Return [x, y] of the center of cell containing provided text 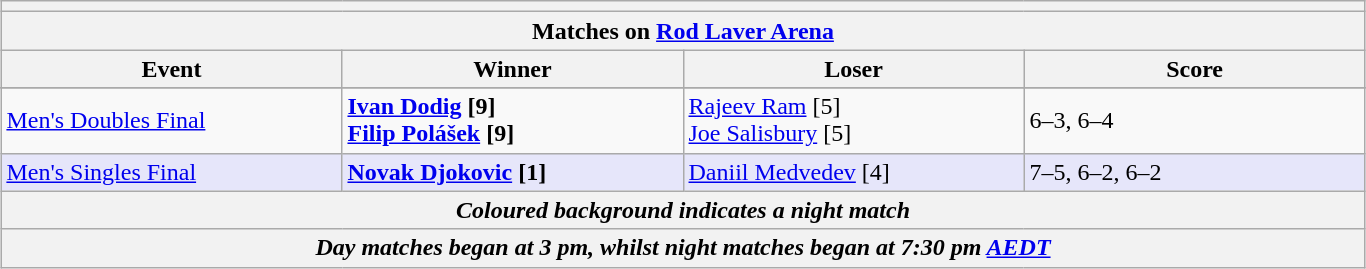
Score [1194, 69]
Event [172, 69]
Men's Singles Final [172, 172]
Ivan Dodig [9] Filip Polášek [9] [512, 120]
Matches on Rod Laver Arena [683, 31]
6–3, 6–4 [1194, 120]
Daniil Medvedev [4] [854, 172]
Rajeev Ram [5] Joe Salisbury [5] [854, 120]
Men's Doubles Final [172, 120]
Coloured background indicates a night match [683, 210]
7–5, 6–2, 6–2 [1194, 172]
Novak Djokovic [1] [512, 172]
Loser [854, 69]
Day matches began at 3 pm, whilst night matches began at 7:30 pm AEDT [683, 248]
Winner [512, 69]
